Search for the cell housing the specified text and yield its [X, Y] center coordinate. 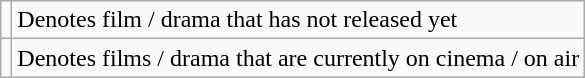
Denotes films / drama that are currently on cinema / on air [298, 58]
Denotes film / drama that has not released yet [298, 20]
